Locate the cell with the specified text and output its (x, y) center coordinate. 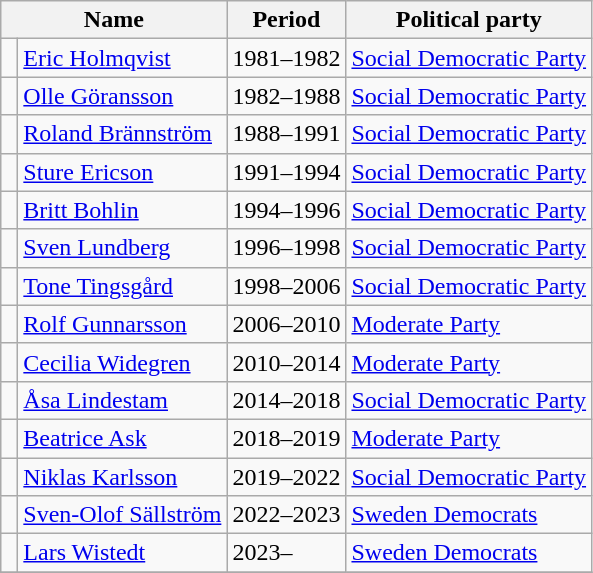
2014–2018 (286, 400)
1988–1991 (286, 134)
2022–2023 (286, 515)
Roland Brännström (122, 134)
Name (114, 20)
Political party (469, 20)
1981–1982 (286, 58)
Niklas Karlsson (122, 477)
Åsa Lindestam (122, 400)
Period (286, 20)
2018–2019 (286, 438)
1996–1998 (286, 248)
Olle Göransson (122, 96)
1991–1994 (286, 172)
Rolf Gunnarsson (122, 324)
Lars Wistedt (122, 553)
2010–2014 (286, 362)
Cecilia Widegren (122, 362)
Sven-Olof Sällström (122, 515)
1998–2006 (286, 286)
1994–1996 (286, 210)
Sture Ericson (122, 172)
1982–1988 (286, 96)
Tone Tingsgård (122, 286)
2019–2022 (286, 477)
Britt Bohlin (122, 210)
Sven Lundberg (122, 248)
2023– (286, 553)
Beatrice Ask (122, 438)
Eric Holmqvist (122, 58)
2006–2010 (286, 324)
